Extract the (x, y) coordinate from the center of the cell holding the provided text.  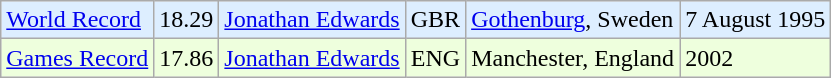
GBR (435, 20)
2002 (756, 58)
17.86 (186, 58)
Manchester, England (573, 58)
Games Record (78, 58)
18.29 (186, 20)
7 August 1995 (756, 20)
ENG (435, 58)
World Record (78, 20)
Gothenburg, Sweden (573, 20)
